Extract the [X, Y] coordinate from the center of the cell holding the provided text.  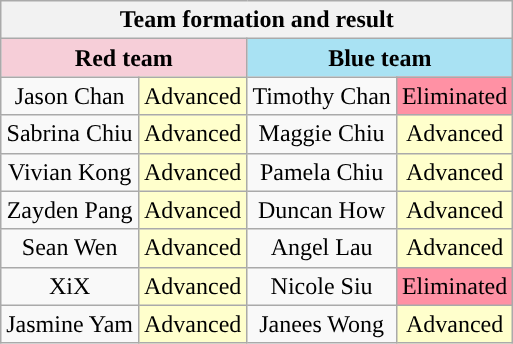
Blue team [380, 58]
Zayden Pang [70, 210]
Sean Wen [70, 248]
Pamela Chiu [322, 172]
Vivian Kong [70, 172]
Timothy Chan [322, 96]
Jason Chan [70, 96]
Team formation and result [257, 20]
Angel Lau [322, 248]
Duncan How [322, 210]
Jasmine Yam [70, 324]
Sabrina Chiu [70, 134]
Maggie Chiu [322, 134]
Red team [124, 58]
Janees Wong [322, 324]
XiX [70, 286]
Nicole Siu [322, 286]
